Find where the given text appears and provide that cell's center as [x, y] coordinate. 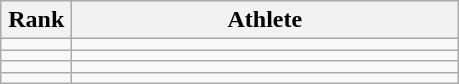
Rank [36, 20]
Athlete [265, 20]
